From the cell containing the given text, extract its center point as (X, Y) coordinate. 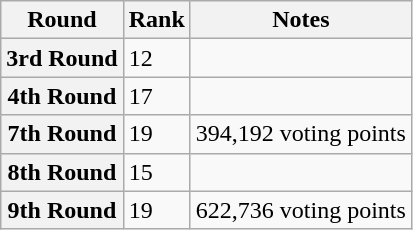
Round (62, 20)
8th Round (62, 172)
622,736 voting points (300, 210)
12 (156, 58)
Notes (300, 20)
394,192 voting points (300, 134)
9th Round (62, 210)
Rank (156, 20)
7th Round (62, 134)
17 (156, 96)
3rd Round (62, 58)
4th Round (62, 96)
15 (156, 172)
